Determine the [x, y] coordinate at the center of the cell enclosing the given text.  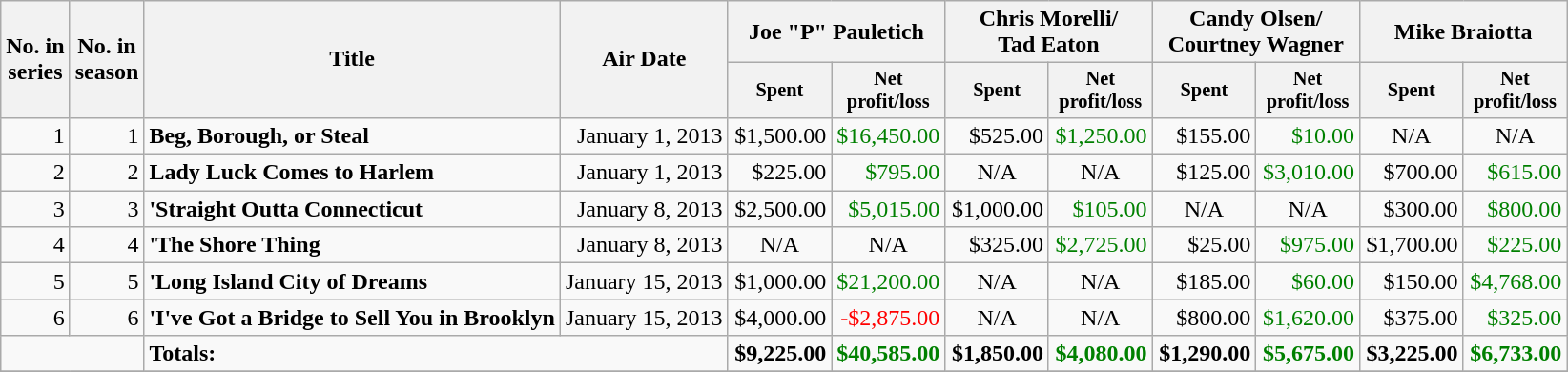
-$2,875.00 [889, 318]
$5,015.00 [889, 209]
Totals: [436, 354]
$4,080.00 [1101, 354]
$1,250.00 [1101, 135]
No. inseason [107, 59]
$10.00 [1309, 135]
$795.00 [889, 173]
Title [352, 59]
$375.00 [1412, 318]
$975.00 [1309, 245]
$6,733.00 [1515, 354]
Joe "P" Pauletich [836, 32]
$3,225.00 [1412, 354]
$1,290.00 [1204, 354]
'Long Island City of Dreams [352, 281]
Beg, Borough, or Steal [352, 135]
'Straight Outta Connecticut [352, 209]
Chris Morelli/Tad Eaton [1049, 32]
$700.00 [1412, 173]
$9,225.00 [780, 354]
$1,620.00 [1309, 318]
$4,000.00 [780, 318]
$1,500.00 [780, 135]
$105.00 [1101, 209]
Air Date [644, 59]
$1,850.00 [998, 354]
$25.00 [1204, 245]
No. inseries [35, 59]
$150.00 [1412, 281]
$155.00 [1204, 135]
$16,450.00 [889, 135]
$40,585.00 [889, 354]
$1,700.00 [1412, 245]
$2,725.00 [1101, 245]
Candy Olsen/Courtney Wagner [1255, 32]
$3,010.00 [1309, 173]
$185.00 [1204, 281]
$615.00 [1515, 173]
$5,675.00 [1309, 354]
$4,768.00 [1515, 281]
'The Shore Thing [352, 245]
Lady Luck Comes to Harlem [352, 173]
$300.00 [1412, 209]
$125.00 [1204, 173]
$60.00 [1309, 281]
$21,200.00 [889, 281]
Mike Braiotta [1463, 32]
$2,500.00 [780, 209]
'I've Got a Bridge to Sell You in Brooklyn [352, 318]
$525.00 [998, 135]
